Pinpoint the cell where the given text exists, returning its (x, y) midpoint coordinate. 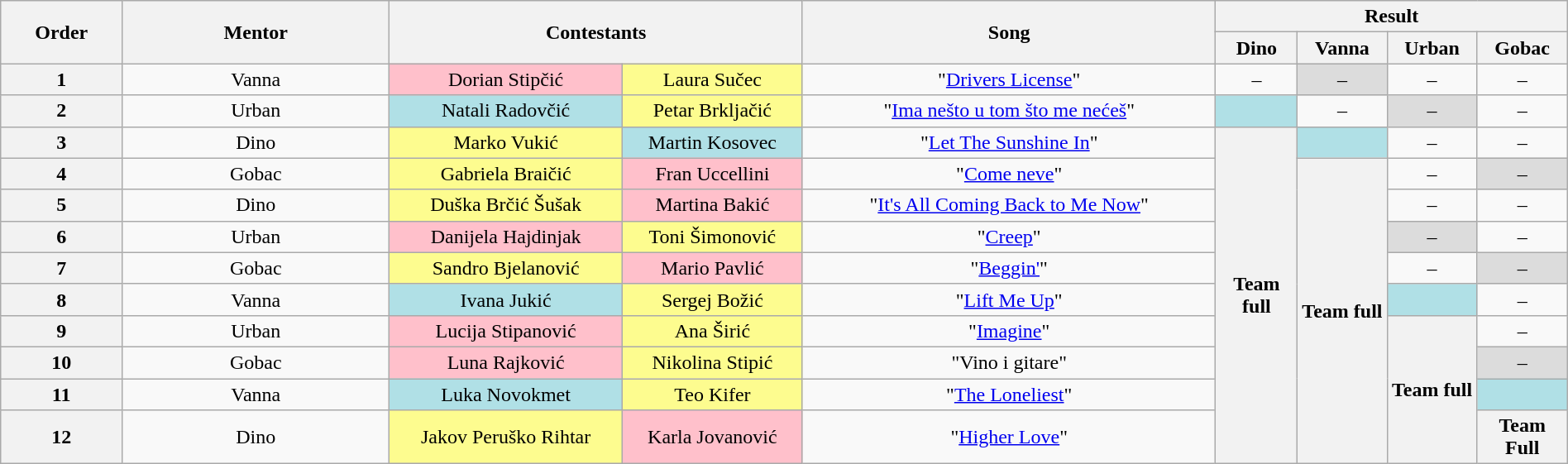
"Beggin'" (1009, 268)
Order (61, 32)
Duška Brčić Šušak (506, 205)
Lucija Stipanović (506, 331)
"The Loneliest" (1009, 395)
5 (61, 205)
Luna Rajković (506, 362)
4 (61, 174)
"Let The Sunshine In" (1009, 142)
Fran Uccellini (712, 174)
Toni Šimonović (712, 237)
Laura Sučec (712, 79)
8 (61, 299)
"Vino i gitare" (1009, 362)
Natali Radovčić (506, 111)
Luka Novokmet (506, 395)
Contestants (596, 32)
Jakov Peruško Rihtar (506, 437)
Song (1009, 32)
Dorian Stipčić (506, 79)
Danijela Hajdinjak (506, 237)
Gabriela Braičić (506, 174)
Marko Vukić (506, 142)
Teo Kifer (712, 395)
Ivana Jukić (506, 299)
"Higher Love" (1009, 437)
Ana Širić (712, 331)
1 (61, 79)
7 (61, 268)
Team Full (1522, 437)
Sergej Božić (712, 299)
12 (61, 437)
Sandro Bjelanović (506, 268)
3 (61, 142)
Mentor (256, 32)
10 (61, 362)
"Lift Me Up" (1009, 299)
"It's All Coming Back to Me Now" (1009, 205)
"Creep" (1009, 237)
"Drivers License" (1009, 79)
Martina Bakić (712, 205)
Nikolina Stipić (712, 362)
Result (1391, 17)
"Come neve" (1009, 174)
"Ima nešto u tom što me nećeš" (1009, 111)
9 (61, 331)
2 (61, 111)
"Imagine" (1009, 331)
Martin Kosovec (712, 142)
6 (61, 237)
11 (61, 395)
Karla Jovanović (712, 437)
Mario Pavlić (712, 268)
Petar Brkljačić (712, 111)
